Identify which cell holds the provided text, then report its [X, Y] central coordinate. 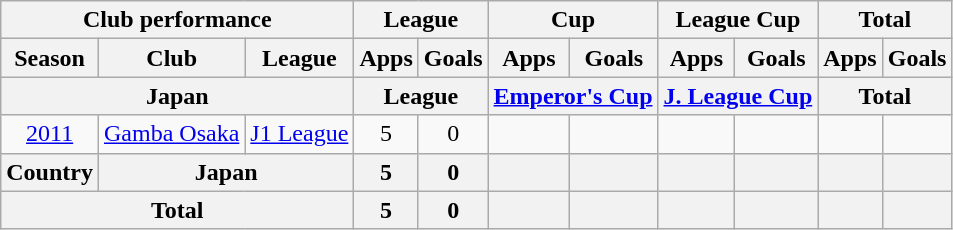
Club [171, 58]
2011 [50, 134]
Country [50, 172]
Gamba Osaka [171, 134]
J. League Cup [738, 96]
Season [50, 58]
J1 League [300, 134]
Cup [573, 20]
League Cup [738, 20]
Emperor's Cup [573, 96]
Club performance [178, 20]
